Provide the [x, y] coordinate of the cell's center where the given text is located.  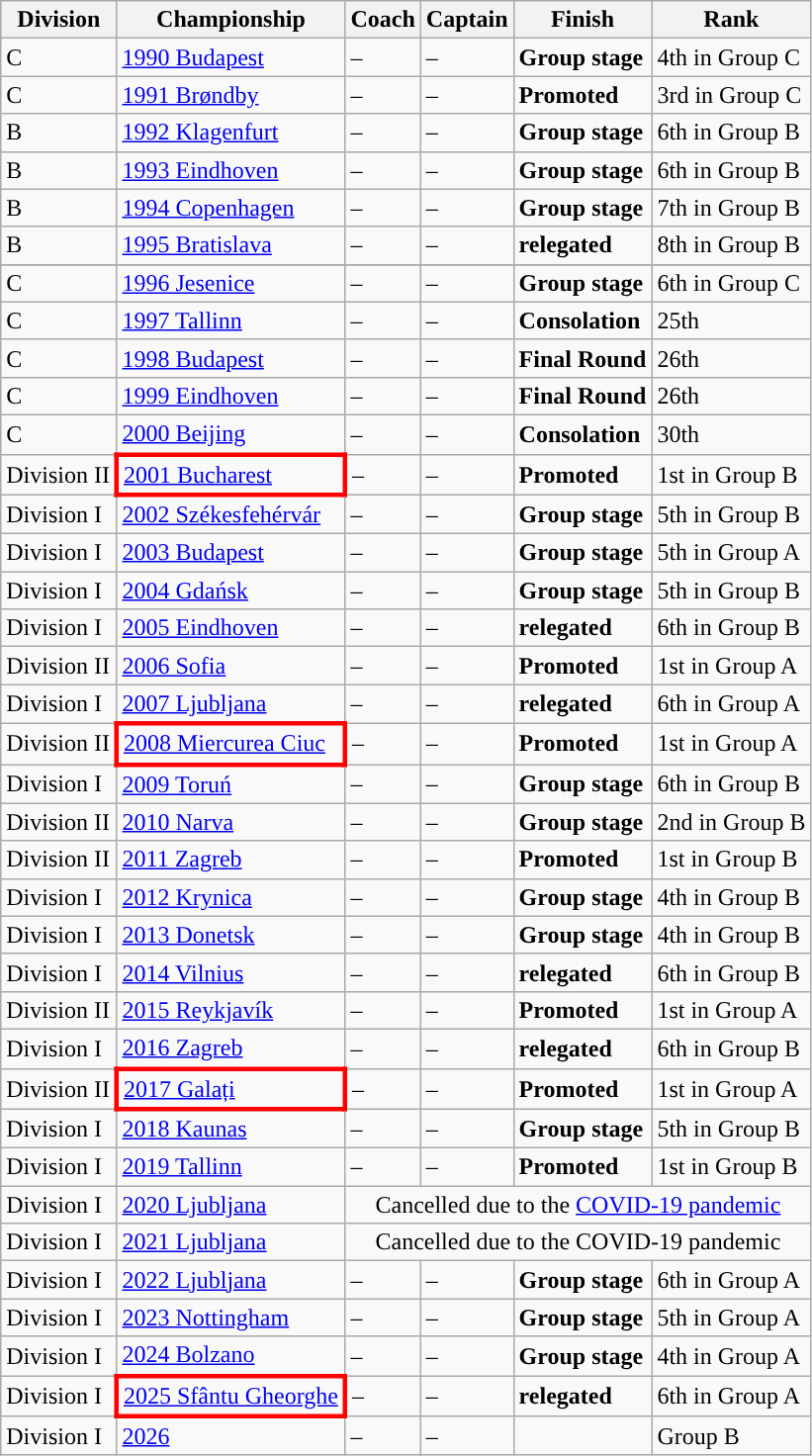
2004 Gdańsk [231, 591]
2020 Ljubljana [231, 1205]
Captain [467, 20]
2nd in Group B [732, 822]
1993 Eindhoven [231, 170]
2001 Bucharest [231, 475]
2018 Kaunas [231, 1129]
Rank [732, 20]
Finish [583, 20]
1999 Eindhoven [231, 396]
1990 Budapest [231, 57]
2010 Narva [231, 822]
2021 Ljubljana [231, 1242]
2016 Zagreb [231, 1048]
2019 Tallinn [231, 1167]
2011 Zagreb [231, 860]
1992 Klagenfurt [231, 133]
2007 Ljubljana [231, 704]
2003 Budapest [231, 553]
4th in Group A [732, 1356]
Group B [732, 1436]
2017 Galați [231, 1088]
2023 Nottingham [231, 1318]
2026 [231, 1436]
1994 Copenhagen [231, 208]
2002 Székesfehérvár [231, 514]
Division [59, 20]
Coach [383, 20]
30th [732, 434]
2012 Krynica [231, 897]
1995 Bratislava [231, 245]
6th in Group C [732, 283]
7th in Group B [732, 208]
2000 Beijing [231, 434]
2024 Bolzano [231, 1356]
2013 Donetsk [231, 935]
2025 Sfântu Gheorghe [231, 1395]
4th in Group C [732, 57]
2006 Sofia [231, 666]
3rd in Group C [732, 95]
1997 Tallinn [231, 320]
2015 Reykjavík [231, 1010]
2022 Ljubljana [231, 1280]
8th in Group B [732, 245]
2009 Toruń [231, 783]
Championship [231, 20]
2014 Vilnius [231, 972]
25th [732, 320]
1991 Brøndby [231, 95]
2005 Eindhoven [231, 628]
1996 Jesenice [231, 283]
2008 Miercurea Ciuc [231, 744]
1998 Budapest [231, 358]
